Return (x, y) of the center of cell containing provided text 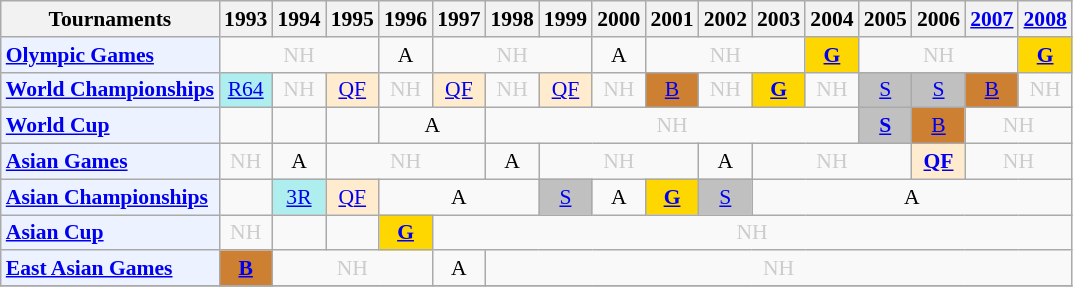
World Cup (110, 126)
1998 (512, 19)
2000 (618, 19)
R64 (246, 90)
1994 (298, 19)
World Championships (110, 90)
2002 (726, 19)
1999 (566, 19)
East Asian Games (110, 269)
2003 (778, 19)
3R (298, 197)
2004 (832, 19)
1995 (352, 19)
Asian Championships (110, 197)
2005 (886, 19)
Asian Cup (110, 233)
1993 (246, 19)
2008 (1044, 19)
1996 (406, 19)
Tournaments (110, 19)
2001 (672, 19)
Olympic Games (110, 55)
1997 (458, 19)
2006 (938, 19)
2007 (992, 19)
Asian Games (110, 162)
